Search for the cell housing the specified text and yield its [x, y] center coordinate. 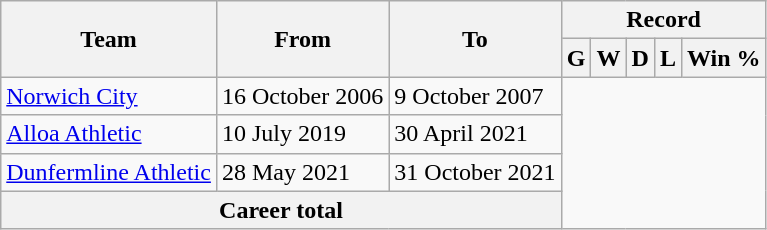
Win % [724, 58]
30 April 2021 [475, 134]
31 October 2021 [475, 172]
Career total [281, 210]
Alloa Athletic [109, 134]
D [640, 58]
Team [109, 39]
G [576, 58]
28 May 2021 [302, 172]
From [302, 39]
Record [664, 20]
10 July 2019 [302, 134]
To [475, 39]
9 October 2007 [475, 96]
L [668, 58]
16 October 2006 [302, 96]
Dunfermline Athletic [109, 172]
W [608, 58]
Norwich City [109, 96]
